Pinpoint the cell where the given text exists, returning its [X, Y] midpoint coordinate. 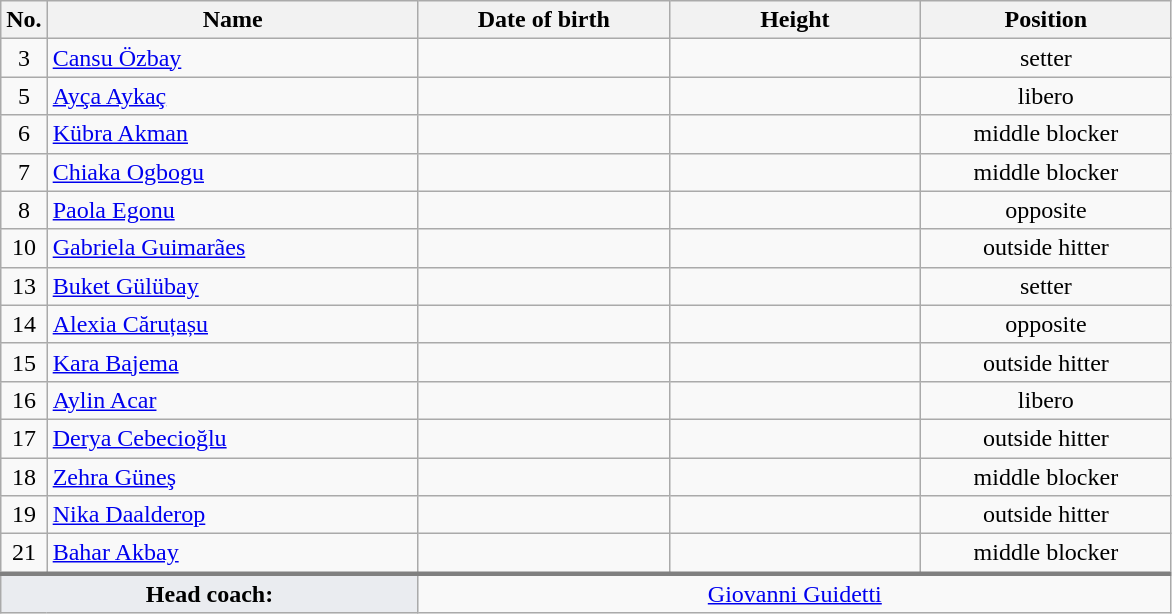
Gabriela Guimarães [232, 248]
Derya Cebecioğlu [232, 438]
Kübra Akman [232, 134]
Height [794, 20]
19 [24, 515]
16 [24, 400]
5 [24, 96]
18 [24, 477]
Cansu Özbay [232, 58]
10 [24, 248]
Zehra Güneş [232, 477]
Nika Daalderop [232, 515]
14 [24, 324]
Kara Bajema [232, 362]
Giovanni Guidetti [794, 593]
21 [24, 554]
Alexia Căruțașu [232, 324]
Date of birth [544, 20]
6 [24, 134]
Aylin Acar [232, 400]
7 [24, 172]
3 [24, 58]
Paola Egonu [232, 210]
Head coach: [210, 593]
Bahar Akbay [232, 554]
Ayça Aykaç [232, 96]
8 [24, 210]
No. [24, 20]
Chiaka Ogbogu [232, 172]
Buket Gülübay [232, 286]
Name [232, 20]
13 [24, 286]
Position [1046, 20]
15 [24, 362]
17 [24, 438]
